Return (x, y) of the center of cell containing provided text 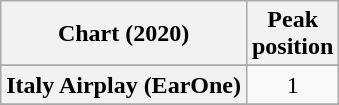
Peakposition (292, 34)
Chart (2020) (124, 34)
1 (292, 85)
Italy Airplay (EarOne) (124, 85)
